Locate the cell with the specified text and output its [x, y] center coordinate. 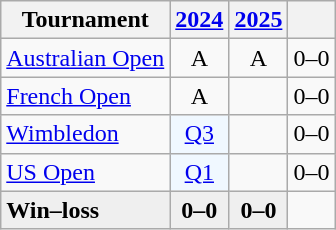
Tournament [86, 20]
Q1 [200, 172]
Wimbledon [86, 134]
Q3 [200, 134]
Win–loss [86, 210]
2025 [258, 20]
2024 [200, 20]
US Open [86, 172]
French Open [86, 96]
Australian Open [86, 58]
